Determine the [X, Y] coordinate at the center of the cell enclosing the given text.  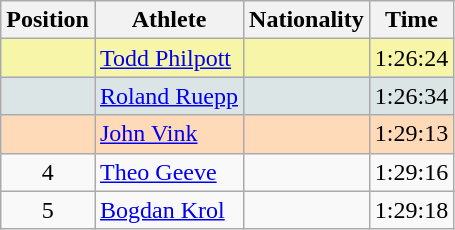
4 [48, 172]
1:29:13 [411, 134]
1:26:24 [411, 58]
Position [48, 20]
Nationality [307, 20]
Todd Philpott [168, 58]
John Vink [168, 134]
Roland Ruepp [168, 96]
5 [48, 210]
1:26:34 [411, 96]
1:29:16 [411, 172]
1:29:18 [411, 210]
Time [411, 20]
Athlete [168, 20]
Theo Geeve [168, 172]
Bogdan Krol [168, 210]
